Detect which cell encompasses the target text, then output its (x, y) center coordinate. 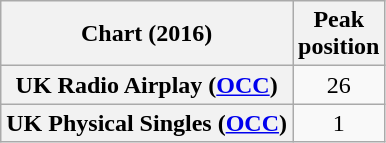
UK Physical Singles (OCC) (147, 123)
Chart (2016) (147, 34)
UK Radio Airplay (OCC) (147, 85)
1 (338, 123)
26 (338, 85)
Peakposition (338, 34)
